Return the (X, Y) coordinate for the center point of the cell that contains the specified text.  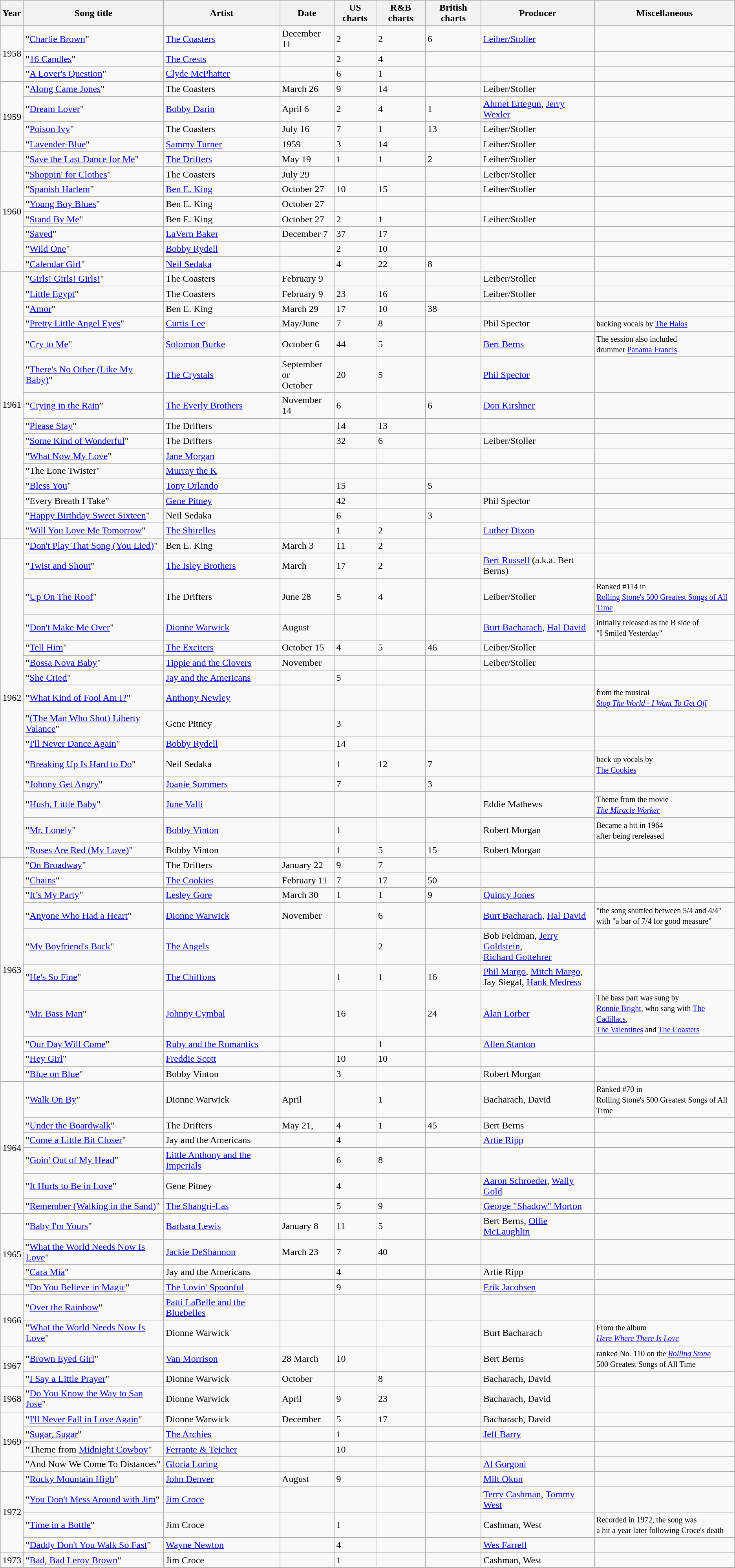
"Girls! Girls! Girls!" (93, 279)
"You Don't Mess Around with Jim" (93, 1499)
Became a hit in 1964after being rereleased (665, 830)
Anthony Newley (221, 698)
US charts (355, 13)
"Charlie Brown" (93, 38)
Eddie Mathews (538, 804)
"Tell Him" (93, 648)
Curtis Lee (221, 324)
"Breaking Up Is Hard to Do" (93, 764)
The Cookies (221, 880)
Recorded in 1972, the song was a hit a year later following Croce's death (665, 1525)
Alan Lorber (538, 1013)
Wayne Newton (221, 1545)
"It Hurts to Be in Love" (93, 1185)
"Stand By Me" (93, 219)
Patti LaBelle and the Bluebelles (221, 1307)
"Don't Play That Song (You Lied)" (93, 546)
"Come a Little Bit Closer" (93, 1140)
"Chains" (93, 880)
Clyde McPhatter (221, 74)
"Spanish Harlem" (93, 189)
Luther Dixon (538, 531)
"Every Breath I Take" (93, 501)
March 30 (307, 895)
"My Boyfriend's Back" (93, 946)
"Will You Love Me Tomorrow" (93, 531)
"Blue on Blue" (93, 1074)
"Lavender-Blue" (93, 144)
"I'll Never Dance Again" (93, 744)
"Crying in the Rain" (93, 405)
38 (453, 309)
Quincy Jones (538, 895)
Milt Okun (538, 1479)
The Crystals (221, 375)
1969 (12, 1442)
British charts (453, 13)
1968 (12, 1399)
"Under the Boardwalk" (93, 1125)
1965 (12, 1254)
October (307, 1379)
March 3 (307, 546)
January 8 (307, 1226)
"Anyone Who Had a Heart" (93, 915)
"Poison Ivy" (93, 129)
1962 (12, 698)
"I'll Never Fall in Love Again" (93, 1419)
Tippie and the Clovers (221, 663)
Burt Bacharach (538, 1333)
The Lovin' Spoonful (221, 1287)
"A Lover's Question" (93, 74)
"Saved" (93, 234)
"Wild One" (93, 249)
Gloria Loring (221, 1464)
The Angels (221, 946)
Lesley Gore (221, 895)
"Calendar Girl" (93, 264)
March 26 (307, 89)
September orOctober (307, 375)
"And Now We Come To Distances" (93, 1464)
"Daddy Don't You Walk So Fast" (93, 1545)
1961 (12, 405)
"On Broadway" (93, 865)
"Some Kind of Wonderful" (93, 441)
The Archies (221, 1434)
32 (355, 441)
November 14 (307, 405)
Ranked #70 in Rolling Stone's 500 Greatest Songs of All Time (665, 1099)
1973 (12, 1560)
July 29 (307, 174)
50 (453, 880)
March 23 (307, 1252)
R&B charts (400, 13)
44 (355, 344)
December 11 (307, 38)
1958 (12, 53)
"Sugar, Sugar" (93, 1434)
Sammy Turner (221, 144)
37 (355, 234)
"I Say a Little Prayer" (93, 1379)
Wes Farrell (538, 1545)
Producer (538, 13)
backing vocals by The Halos (665, 324)
George "Shadow" Morton (538, 1206)
"Hush, Little Baby" (93, 804)
"Cry to Me" (93, 344)
Theme from the movie The Miracle Worker (665, 804)
"Over the Rainbow" (93, 1307)
"She Cried" (93, 678)
Freddie Scott (221, 1059)
February 11 (307, 880)
"Do You Believe in Magic" (93, 1287)
Bert Russell (a.k.a. Bert Berns) (538, 566)
April 6 (307, 109)
"Pretty Little Angel Eyes" (93, 324)
From the album Here Where There Is Love (665, 1333)
40 (400, 1252)
Jeff Barry (538, 1434)
1967 (12, 1366)
"Roses Are Red (My Love)" (93, 850)
December (307, 1419)
"Up On The Roof" (93, 597)
Ruby and the Romantics (221, 1044)
The Everly Brothers (221, 405)
"Bossa Nova Baby" (93, 663)
Barbara Lewis (221, 1226)
Terry Cashman, Tommy West (538, 1499)
Murray the K (221, 471)
"the song shuttled between 5/4 and 4/4" with "a bar of 7/4 for good measure" (665, 915)
"Cara Mia" (93, 1272)
1964 (12, 1147)
12 (400, 764)
"Remember (Walking in the Sand)" (93, 1206)
"Dream Lover" (93, 109)
Ranked #114 inRolling Stone's 500 Greatest Songs of All Time (665, 597)
January 22 (307, 865)
"Don't Make Me Over" (93, 628)
"Hey Girl" (93, 1059)
The Exciters (221, 648)
LaVern Baker (221, 234)
1960 (12, 211)
Little Anthony and the Imperials (221, 1160)
"The Lone Twister" (93, 471)
Jackie DeShannon (221, 1252)
The Shirelles (221, 531)
Bobby Darin (221, 109)
March (307, 566)
The session also included drummer Panama Francis. (665, 344)
1972 (12, 1512)
1963 (12, 970)
The Isley Brothers (221, 566)
46 (453, 648)
Don Kirshner (538, 405)
22 (400, 264)
"Twist and Shout" (93, 566)
Joanie Sommers (221, 784)
24 (453, 1013)
March 29 (307, 309)
"Brown Eyed Girl" (93, 1358)
Ferrante & Teicher (221, 1449)
"Mr. Lonely" (93, 830)
Ahmet Ertegun, Jerry Wexler (538, 109)
1966 (12, 1320)
Solomon Burke (221, 344)
45 (453, 1125)
The Chiffons (221, 977)
June 28 (307, 597)
July 16 (307, 129)
"Baby I'm Yours" (93, 1226)
"It’s My Party" (93, 895)
"Do You Know the Way to San Jose" (93, 1399)
"Happy Birthday Sweet Sixteen" (93, 516)
"Johnny Get Angry" (93, 784)
Bert Berns, Ollie McLaughlin (538, 1226)
"Shoppin' for Clothes" (93, 174)
ranked No. 110 on the Rolling Stone 500 Greatest Songs of All Time (665, 1358)
John Denver (221, 1479)
"There's No Other (Like My Baby)" (93, 375)
"(The Man Who Shot) Liberty Valance" (93, 724)
May 19 (307, 159)
May 21, (307, 1125)
"Mr. Bass Man" (93, 1013)
The bass part was sung by Ronnie Bright, who sang with The Cadillacs, The Valentines and The Coasters (665, 1013)
October 6 (307, 344)
Johnny Cymbal (221, 1013)
Phil Margo, Mitch Margo, Jay Siegal, Hank Medress (538, 977)
The Crests (221, 59)
"Please Stay" (93, 426)
initially released as the B side of "I Smiled Yesterday" (665, 628)
"Rocky Mountain High" (93, 1479)
Allen Stanton (538, 1044)
"Goin' Out of My Head" (93, 1160)
"Bless You" (93, 485)
October 15 (307, 648)
"Young Boy Blues" (93, 204)
"He's So Fine" (93, 977)
Al Gorgoni (538, 1464)
Song title (93, 13)
Van Morrison (221, 1358)
Tony Orlando (221, 485)
"Walk On By" (93, 1099)
"Our Day Will Come" (93, 1044)
Year (12, 13)
Artist (221, 13)
"Little Egypt" (93, 294)
"What Now My Love" (93, 456)
back up vocals byThe Cookies (665, 764)
May/June (307, 324)
"Time in a Bottle" (93, 1525)
December 7 (307, 234)
Bob Feldman, Jerry Goldstein, Richard Gottehrer (538, 946)
Date (307, 13)
Miscellaneous (665, 13)
from the musical Stop The World - I Want To Get Off (665, 698)
"Bad, Bad Leroy Brown" (93, 1560)
The Shangri-Las (221, 1206)
Erik Jacobsen (538, 1287)
42 (355, 501)
Jane Morgan (221, 456)
"Save the Last Dance for Me" (93, 159)
28 March (307, 1358)
"What Kind of Fool Am I?" (93, 698)
June Valli (221, 804)
Aaron Schroeder, Wally Gold (538, 1185)
"Amor" (93, 309)
"16 Candles" (93, 59)
"Theme from Midnight Cowboy" (93, 1449)
20 (355, 375)
"Along Came Jones" (93, 89)
